Output the [X, Y] coordinate of the center of the cell containing the given text.  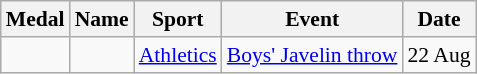
Name [102, 19]
Sport [178, 19]
Medal [36, 19]
Boys' Javelin throw [312, 55]
Event [312, 19]
22 Aug [438, 55]
Athletics [178, 55]
Date [438, 19]
